Determine the (x, y) coordinate at the center of the cell enclosing the given text.  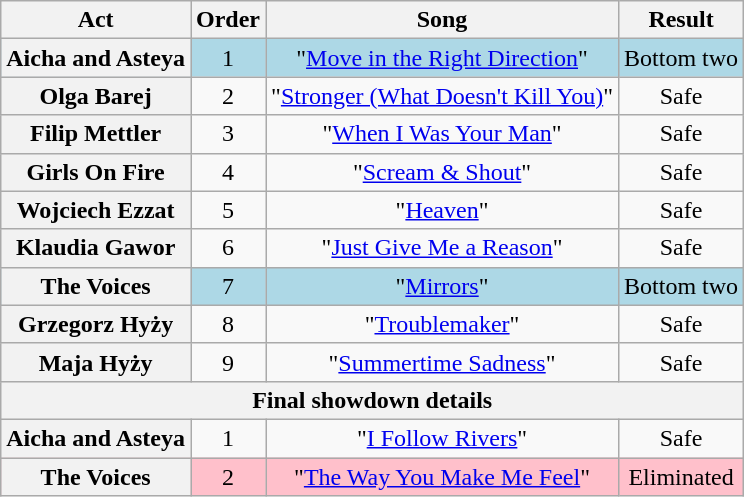
"Summertime Sadness" (442, 362)
7 (228, 286)
Eliminated (682, 477)
6 (228, 248)
Klaudia Gawor (96, 248)
"Stronger (What Doesn't Kill You)" (442, 96)
"The Way You Make Me Feel" (442, 477)
Act (96, 20)
4 (228, 172)
5 (228, 210)
Grzegorz Hyży (96, 324)
"I Follow Rivers" (442, 438)
9 (228, 362)
Filip Mettler (96, 134)
"Heaven" (442, 210)
Wojciech Ezzat (96, 210)
Song (442, 20)
"Troublemaker" (442, 324)
8 (228, 324)
Final showdown details (372, 400)
3 (228, 134)
Order (228, 20)
Girls On Fire (96, 172)
"When I Was Your Man" (442, 134)
"Move in the Right Direction" (442, 58)
"Just Give Me a Reason" (442, 248)
Maja Hyży (96, 362)
Olga Barej (96, 96)
"Mirrors" (442, 286)
"Scream & Shout" (442, 172)
Result (682, 20)
